Pinpoint the cell where the given text exists, returning its [X, Y] midpoint coordinate. 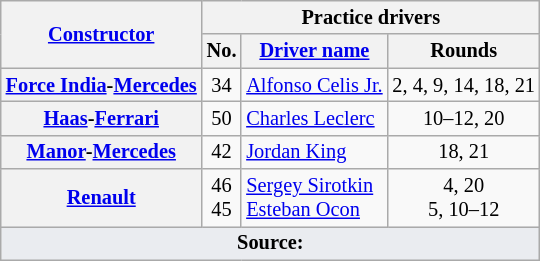
18, 21 [463, 152]
Practice drivers [371, 17]
4645 [222, 198]
Alfonso Celis Jr. [314, 85]
No. [222, 51]
Jordan King [314, 152]
Source: [270, 243]
Manor-Mercedes [102, 152]
Force India-Mercedes [102, 85]
4, 205, 10–12 [463, 198]
2, 4, 9, 14, 18, 21 [463, 85]
Driver name [314, 51]
Renault [102, 198]
Sergey Sirotkin Esteban Ocon [314, 198]
50 [222, 118]
34 [222, 85]
10–12, 20 [463, 118]
Charles Leclerc [314, 118]
Rounds [463, 51]
42 [222, 152]
Haas-Ferrari [102, 118]
Constructor [102, 34]
